Determine the (x, y) coordinate at the center of the cell enclosing the given text.  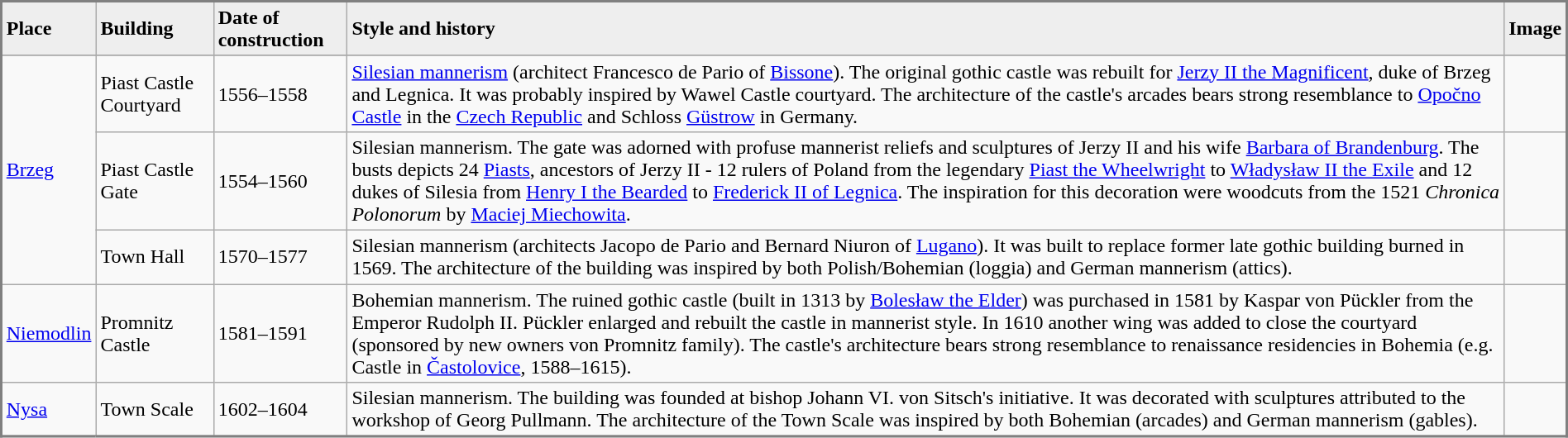
1570–1577 (280, 256)
Style and history (926, 29)
Place (49, 29)
Brzeg (49, 169)
Town Hall (155, 256)
Town Scale (155, 410)
1602–1604 (280, 410)
Nysa (49, 410)
Promnitz Castle (155, 334)
Piast Castle Courtyard (155, 93)
Piast Castle Gate (155, 180)
1556–1558 (280, 93)
1554–1560 (280, 180)
Date of construction (280, 29)
1581–1591 (280, 334)
Building (155, 29)
Image (1536, 29)
Niemodlin (49, 334)
